Identify which cell holds the provided text, then report its (x, y) central coordinate. 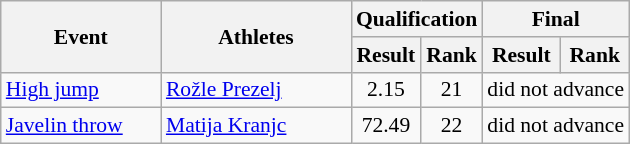
21 (452, 90)
Event (81, 36)
Javelin throw (81, 126)
Qualification (416, 19)
Rožle Prezelj (256, 90)
High jump (81, 90)
2.15 (386, 90)
Athletes (256, 36)
Matija Kranjc (256, 126)
72.49 (386, 126)
22 (452, 126)
Final (556, 19)
